Determine the [X, Y] coordinate at the center of the cell enclosing the given text.  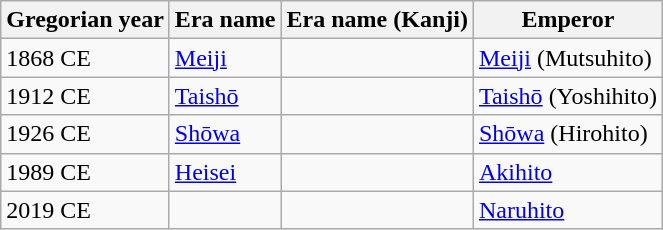
Meiji (Mutsuhito) [568, 58]
Shōwa (Hirohito) [568, 134]
1912 CE [86, 96]
2019 CE [86, 210]
Meiji [225, 58]
1989 CE [86, 172]
Akihito [568, 172]
1926 CE [86, 134]
Gregorian year [86, 20]
1868 CE [86, 58]
Era name (Kanji) [377, 20]
Emperor [568, 20]
Taishō (Yoshihito) [568, 96]
Heisei [225, 172]
Naruhito [568, 210]
Shōwa [225, 134]
Taishō [225, 96]
Era name [225, 20]
